Return the [x, y] coordinate for the center point of the cell that contains the specified text.  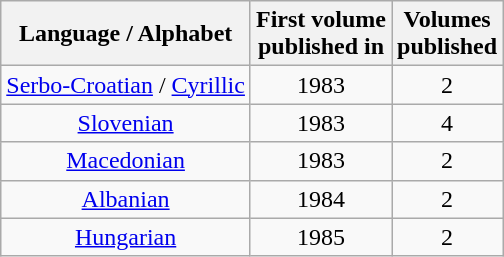
1984 [320, 199]
Macedonian [126, 161]
Albanian [126, 199]
Language / Alphabet [126, 34]
Volumespublished [448, 34]
First volumepublished in [320, 34]
1985 [320, 237]
Slovenian [126, 123]
Hungarian [126, 237]
4 [448, 123]
Serbo-Croatian / Cyrillic [126, 85]
